Capture the cell that displays the provided text and extract its (X, Y) central coordinate. 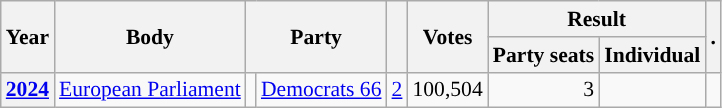
Votes (447, 36)
. (713, 36)
Party (316, 36)
European Parliament (150, 90)
Result (597, 19)
3 (544, 90)
Year (28, 36)
Body (150, 36)
Democrats 66 (322, 90)
Party seats (544, 55)
2024 (28, 90)
Individual (652, 55)
2 (398, 90)
100,504 (447, 90)
